Scan for the cell matching the given text and deliver its [X, Y] coordinate at center. 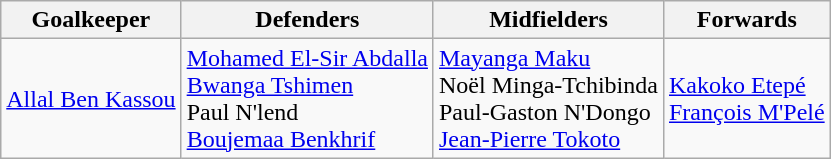
Kakoko Etepé François M'Pelé [746, 98]
Defenders [307, 20]
Mohamed El-Sir Abdalla Bwanga Tshimen Paul N'lend Boujemaa Benkhrif [307, 98]
Mayanga Maku Noël Minga-Tchibinda Paul-Gaston N'Dongo Jean-Pierre Tokoto [548, 98]
Goalkeeper [91, 20]
Midfielders [548, 20]
Allal Ben Kassou [91, 98]
Forwards [746, 20]
